Find where the given text appears and provide that cell's center as [x, y] coordinate. 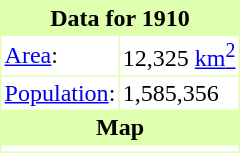
12,325 km2 [180, 56]
1,585,356 [180, 94]
Area: [60, 56]
Map [120, 128]
Data for 1910 [120, 18]
Population: [60, 94]
